Pinpoint the cell where the given text exists, returning its (x, y) midpoint coordinate. 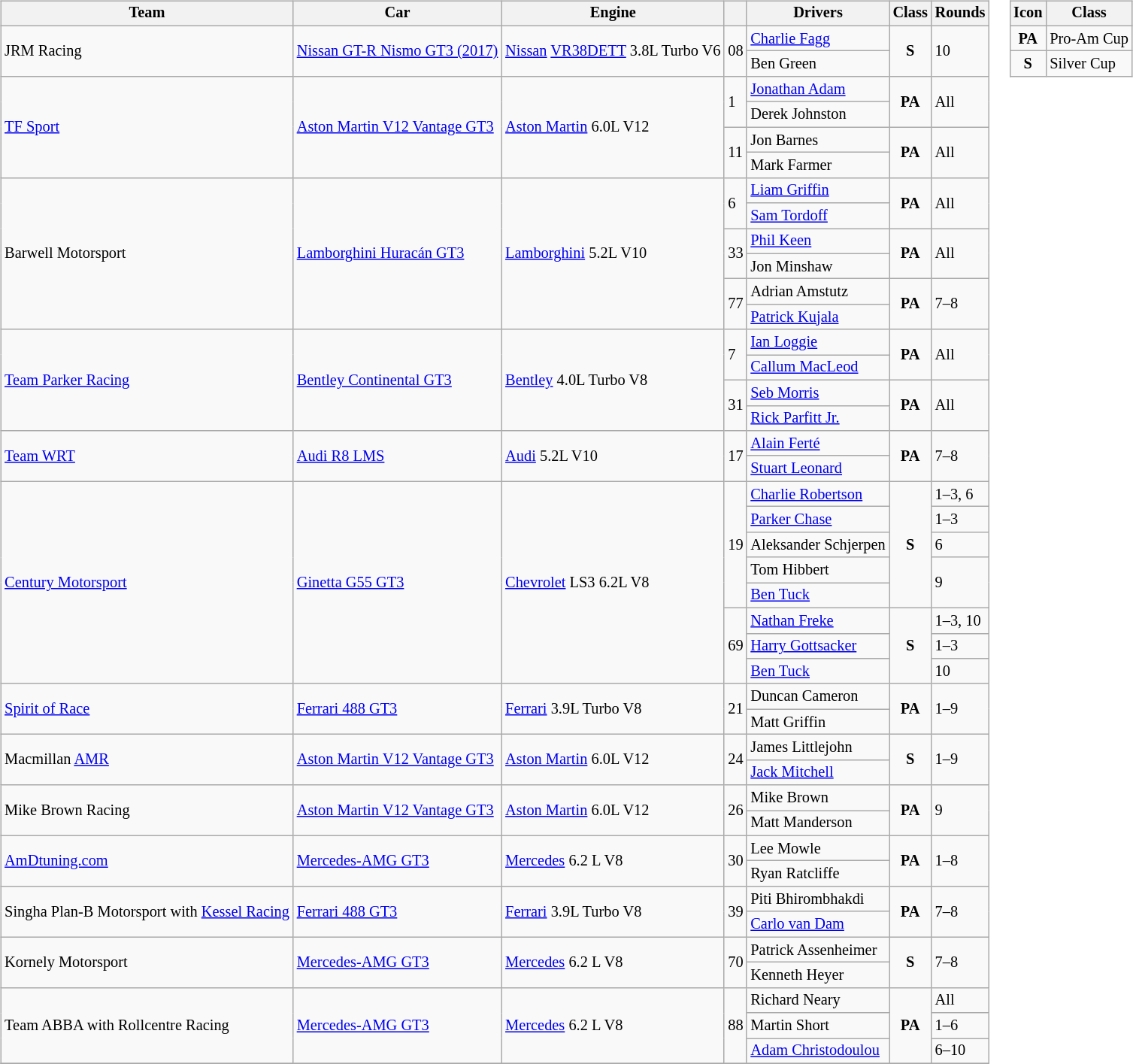
JRM Racing (147, 51)
TF Sport (147, 128)
Martin Short (818, 1026)
Engine (613, 14)
Macmillan AMR (147, 759)
08 (735, 51)
7 (735, 355)
Silver Cup (1089, 64)
Sam Tordoff (818, 216)
31 (735, 405)
Jonathan Adam (818, 89)
Pro-Am Cup (1089, 38)
21 (735, 708)
Richard Neary (818, 1000)
Patrick Assenheimer (818, 950)
1–6 (961, 1026)
Callum MacLeod (818, 368)
17 (735, 456)
Chevrolet LS3 6.2L V8 (613, 582)
30 (735, 860)
Piti Bhirombhakdi (818, 899)
Duncan Cameron (818, 696)
Ginetta G55 GT3 (397, 582)
69 (735, 645)
19 (735, 544)
Audi R8 LMS (397, 456)
Mike Brown (818, 798)
Lee Mowle (818, 848)
Ben Green (818, 64)
Bentley 4.0L Turbo V8 (613, 380)
Matt Manderson (818, 823)
Aleksander Schjerpen (818, 544)
Matt Griffin (818, 722)
Jon Minshaw (818, 266)
Harry Gottsacker (818, 646)
Tom Hibbert (818, 570)
1–3, 10 (961, 620)
Spirit of Race (147, 708)
Stuart Leonard (818, 468)
Parker Chase (818, 520)
Team Parker Racing (147, 380)
Nissan GT-R Nismo GT3 (2017) (397, 51)
Derek Johnston (818, 114)
Rick Parfitt Jr. (818, 418)
Bentley Continental GT3 (397, 380)
Carlo van Dam (818, 924)
Audi 5.2L V10 (613, 456)
39 (735, 911)
Drivers (818, 14)
24 (735, 759)
Nissan VR38DETT 3.8L Turbo V6 (613, 51)
88 (735, 1026)
Phil Keen (818, 241)
AmDtuning.com (147, 860)
Kornely Motorsport (147, 962)
1–8 (961, 860)
Patrick Kujala (818, 317)
Ian Loggie (818, 342)
Adrian Amstutz (818, 292)
Team (147, 14)
11 (735, 152)
1 (735, 102)
Alain Ferté (818, 444)
Kenneth Heyer (818, 975)
26 (735, 811)
77 (735, 304)
Charlie Fagg (818, 38)
Team ABBA with Rollcentre Racing (147, 1026)
Mike Brown Racing (147, 811)
1–3, 6 (961, 494)
70 (735, 962)
Seb Morris (818, 393)
Jon Barnes (818, 140)
Charlie Robertson (818, 494)
Lamborghini Huracán GT3 (397, 253)
Team WRT (147, 456)
Barwell Motorsport (147, 253)
Jack Mitchell (818, 772)
James Littlejohn (818, 747)
Ryan Ratcliffe (818, 874)
33 (735, 254)
Liam Griffin (818, 190)
Century Motorsport (147, 582)
Singha Plan-B Motorsport with Kessel Racing (147, 911)
Nathan Freke (818, 620)
Mark Farmer (818, 165)
Icon (1028, 14)
Car (397, 14)
Adam Christodoulou (818, 1051)
6–10 (961, 1051)
Rounds (961, 14)
Lamborghini 5.2L V10 (613, 253)
